Locate the cell with the specified text and output its [X, Y] center coordinate. 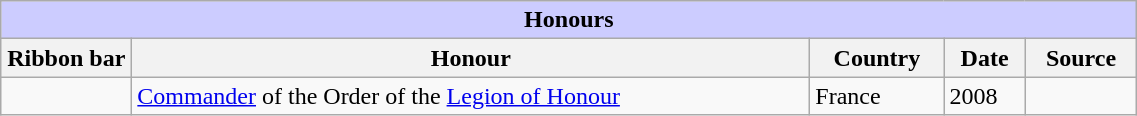
Country [877, 58]
Commander of the Order of the Legion of Honour [471, 96]
Ribbon bar [66, 58]
France [877, 96]
Date [984, 58]
2008 [984, 96]
Honours [569, 20]
Source [1081, 58]
Honour [471, 58]
